From the cell containing the given text, extract its center point as [X, Y] coordinate. 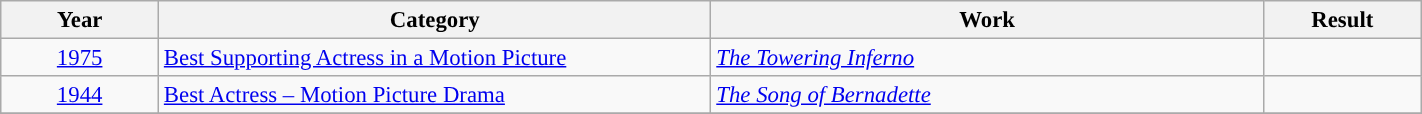
Year [80, 20]
The Towering Inferno [987, 58]
1944 [80, 95]
Best Actress – Motion Picture Drama [435, 95]
1975 [80, 58]
The Song of Bernadette [987, 95]
Best Supporting Actress in a Motion Picture [435, 58]
Category [435, 20]
Work [987, 20]
Result [1342, 20]
